Search for the cell housing the specified text and yield its [x, y] center coordinate. 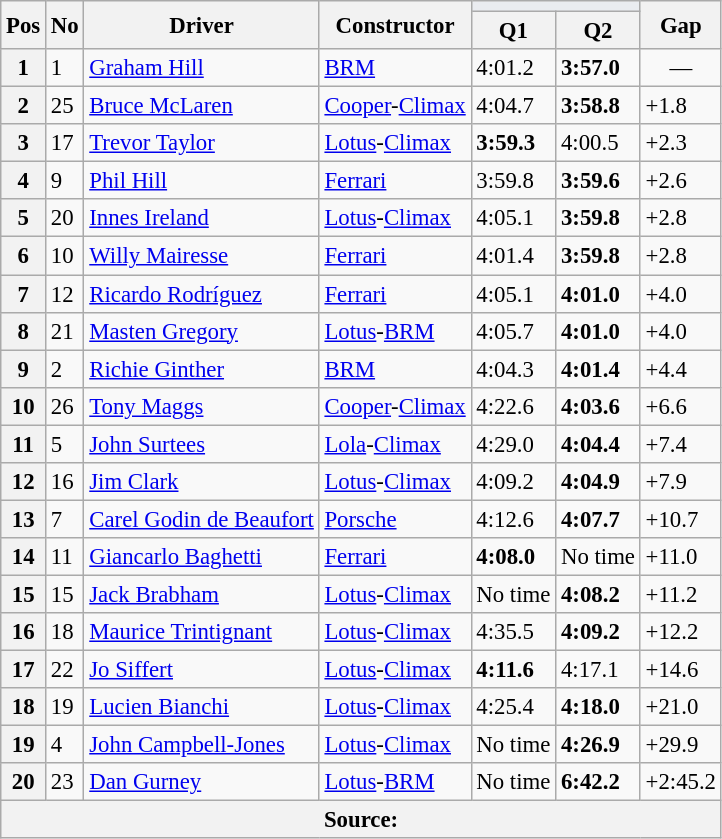
John Campbell-Jones [202, 745]
Porsche [395, 519]
Giancarlo Baghetti [202, 557]
No [65, 25]
Jim Clark [202, 482]
Trevor Taylor [202, 143]
22 [65, 670]
6 [24, 256]
Dan Gurney [202, 782]
+7.4 [680, 444]
4:01.2 [514, 68]
Richie Ginther [202, 369]
4:17.1 [598, 670]
Willy Mairesse [202, 256]
4:25.4 [514, 707]
Pos [24, 25]
4:04.3 [514, 369]
Bruce McLaren [202, 106]
4:04.9 [598, 482]
Q1 [514, 31]
Carel Godin de Beaufort [202, 519]
Lola-Climax [395, 444]
+21.0 [680, 707]
Maurice Trintignant [202, 632]
Tony Maggs [202, 406]
4:35.5 [514, 632]
+11.2 [680, 594]
+14.6 [680, 670]
3:59.6 [598, 181]
+2.3 [680, 143]
3:57.0 [598, 68]
4:00.5 [598, 143]
3:59.3 [514, 143]
25 [65, 106]
4:11.6 [514, 670]
Driver [202, 25]
4:04.7 [514, 106]
Gap [680, 25]
8 [24, 331]
Jo Siffert [202, 670]
+4.4 [680, 369]
4:05.7 [514, 331]
+11.0 [680, 557]
Graham Hill [202, 68]
+2:45.2 [680, 782]
4:18.0 [598, 707]
14 [24, 557]
4:08.0 [514, 557]
4:08.2 [598, 594]
Phil Hill [202, 181]
+1.8 [680, 106]
4:07.7 [598, 519]
6:42.2 [598, 782]
13 [24, 519]
Constructor [395, 25]
Jack Brabham [202, 594]
4:03.6 [598, 406]
+6.6 [680, 406]
+7.9 [680, 482]
John Surtees [202, 444]
23 [65, 782]
3:58.8 [598, 106]
4:22.6 [514, 406]
Q2 [598, 31]
Source: [362, 820]
26 [65, 406]
4:04.4 [598, 444]
4:26.9 [598, 745]
21 [65, 331]
3 [24, 143]
Masten Gregory [202, 331]
+12.2 [680, 632]
+2.6 [680, 181]
Lucien Bianchi [202, 707]
+29.9 [680, 745]
4:29.0 [514, 444]
Innes Ireland [202, 219]
Ricardo Rodríguez [202, 294]
— [680, 68]
4:12.6 [514, 519]
+10.7 [680, 519]
